Pinpoint the cell where the given text exists, returning its [X, Y] midpoint coordinate. 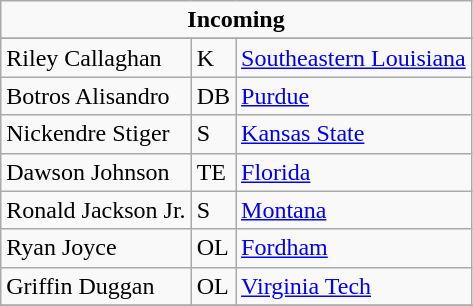
Botros Alisandro [96, 96]
DB [213, 96]
Griffin Duggan [96, 286]
Incoming [236, 20]
Virginia Tech [354, 286]
Montana [354, 210]
Purdue [354, 96]
Ronald Jackson Jr. [96, 210]
TE [213, 172]
Dawson Johnson [96, 172]
Fordham [354, 248]
K [213, 58]
Florida [354, 172]
Ryan Joyce [96, 248]
Nickendre Stiger [96, 134]
Southeastern Louisiana [354, 58]
Riley Callaghan [96, 58]
Kansas State [354, 134]
